Provide the [X, Y] coordinate of the cell's center where the given text is located.  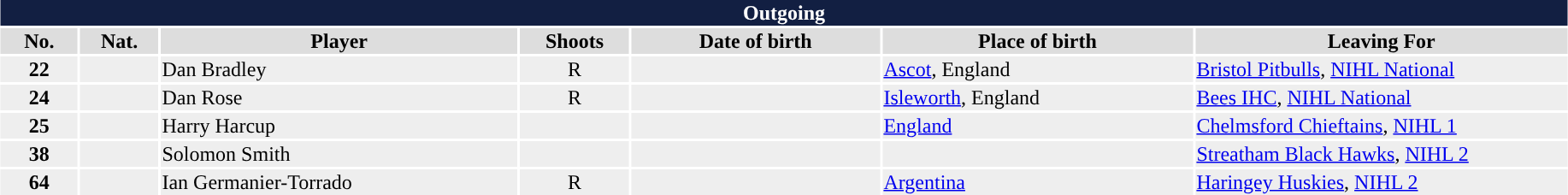
Streatham Black Hawks, NIHL 2 [1382, 154]
Dan Rose [339, 97]
Chelmsford Chieftains, NIHL 1 [1382, 126]
Haringey Huskies, NIHL 2 [1382, 182]
England [1038, 126]
Bristol Pitbulls, NIHL National [1382, 69]
Player [339, 41]
22 [39, 69]
Date of birth [755, 41]
Shoots [575, 41]
Bees IHC, NIHL National [1382, 97]
25 [39, 126]
Outgoing [783, 13]
Nat. [120, 41]
Place of birth [1038, 41]
No. [39, 41]
Solomon Smith [339, 154]
Ian Germanier-Torrado [339, 182]
Ascot, England [1038, 69]
24 [39, 97]
Argentina [1038, 182]
Leaving For [1382, 41]
64 [39, 182]
Isleworth, England [1038, 97]
38 [39, 154]
Harry Harcup [339, 126]
Dan Bradley [339, 69]
